Provide the [X, Y] coordinate of the cell's center where the given text is located.  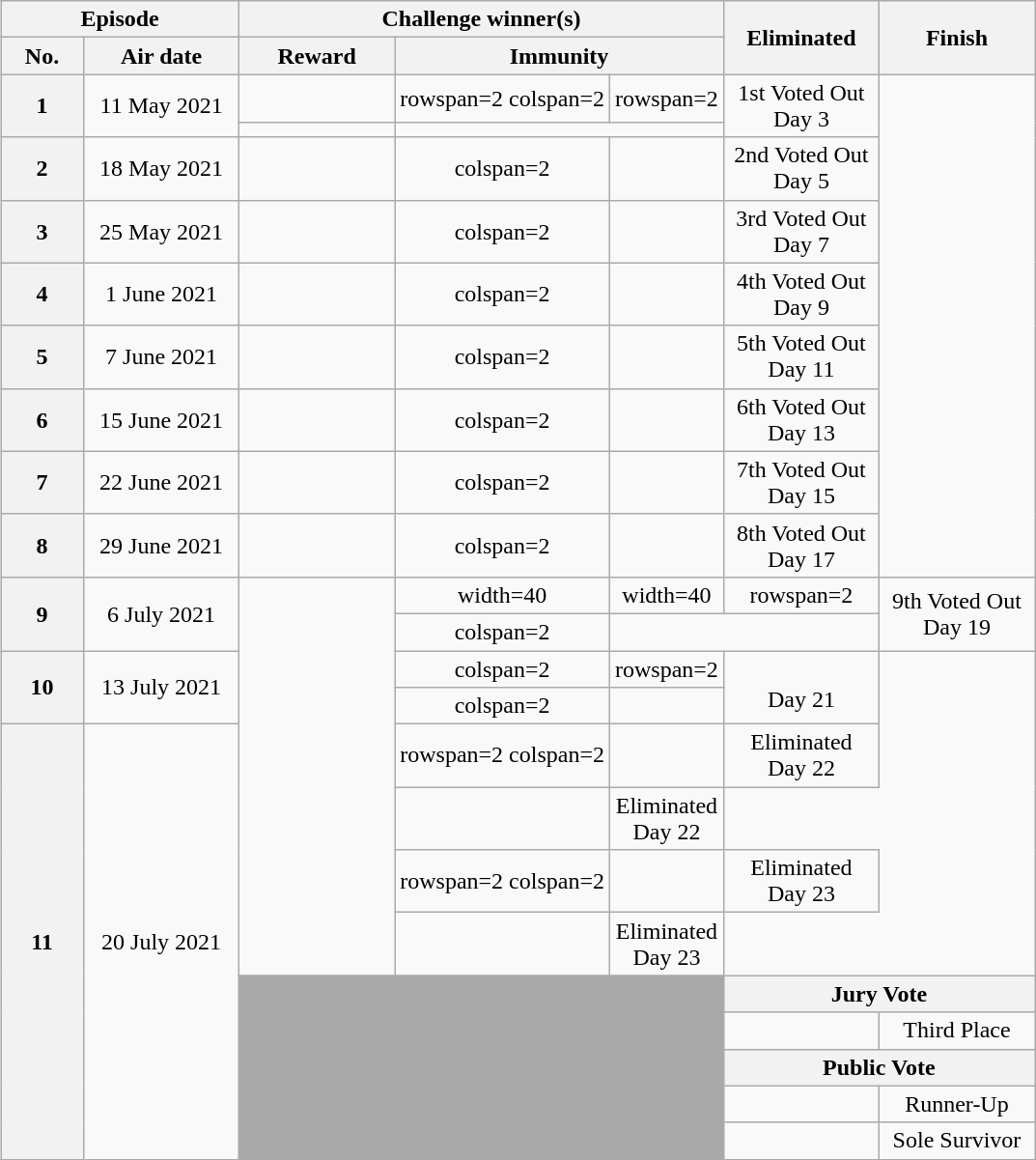
6 [42, 419]
1 June 2021 [162, 294]
Eliminated [801, 38]
5th Voted OutDay 11 [801, 357]
2nd Voted OutDay 5 [801, 168]
9th Voted OutDay 19 [956, 613]
5 [42, 357]
7 June 2021 [162, 357]
7th Voted OutDay 15 [801, 483]
4 [42, 294]
13 July 2021 [162, 688]
Third Place [956, 1031]
Finish [956, 38]
1 [42, 106]
10 [42, 688]
11 May 2021 [162, 106]
25 May 2021 [162, 232]
7 [42, 483]
Immunity [560, 56]
Public Vote [879, 1067]
Jury Vote [879, 994]
Challenge winner(s) [482, 19]
4th Voted OutDay 9 [801, 294]
Runner-Up [956, 1104]
6th Voted OutDay 13 [801, 419]
11 [42, 943]
15 June 2021 [162, 419]
9 [42, 613]
Reward [317, 56]
3 [42, 232]
8th Voted OutDay 17 [801, 545]
Sole Survivor [956, 1141]
8 [42, 545]
3rd Voted OutDay 7 [801, 232]
6 July 2021 [162, 613]
Air date [162, 56]
Day 21 [801, 688]
29 June 2021 [162, 545]
2 [42, 168]
18 May 2021 [162, 168]
Episode [120, 19]
No. [42, 56]
22 June 2021 [162, 483]
20 July 2021 [162, 943]
1st Voted OutDay 3 [801, 106]
